Capture the cell that displays the provided text and extract its [X, Y] central coordinate. 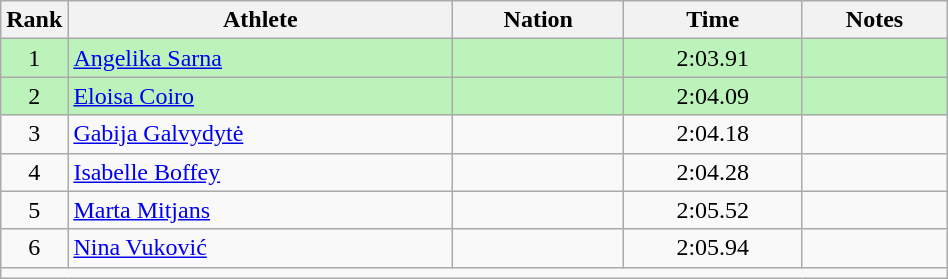
5 [34, 210]
Time [713, 20]
Marta Mitjans [260, 210]
Notes [874, 20]
2:04.09 [713, 96]
Nina Vuković [260, 248]
Rank [34, 20]
Angelika Sarna [260, 58]
2:04.18 [713, 134]
3 [34, 134]
2 [34, 96]
2:05.52 [713, 210]
2:04.28 [713, 172]
Gabija Galvydytė [260, 134]
Nation [538, 20]
2:03.91 [713, 58]
4 [34, 172]
2:05.94 [713, 248]
6 [34, 248]
Athlete [260, 20]
1 [34, 58]
Isabelle Boffey [260, 172]
Eloisa Coiro [260, 96]
